Determine the (x, y) coordinate at the center of the cell enclosing the given text.  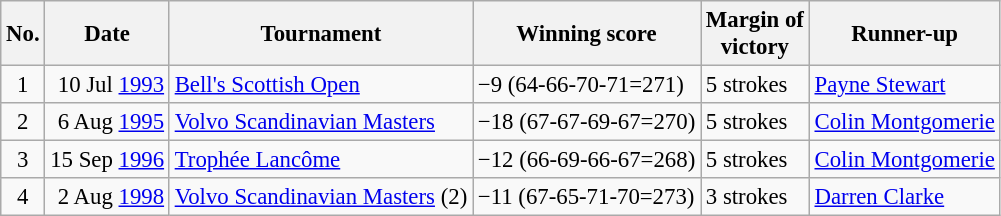
Bell's Scottish Open (320, 85)
4 (23, 197)
Payne Stewart (904, 85)
Tournament (320, 34)
10 Jul 1993 (107, 85)
−12 (66-69-66-67=268) (587, 160)
Winning score (587, 34)
−11 (67-65-71-70=273) (587, 197)
Trophée Lancôme (320, 160)
2 Aug 1998 (107, 197)
3 (23, 160)
3 strokes (756, 197)
Darren Clarke (904, 197)
6 Aug 1995 (107, 122)
−9 (64-66-70-71=271) (587, 85)
15 Sep 1996 (107, 160)
Volvo Scandinavian Masters (2) (320, 197)
1 (23, 85)
No. (23, 34)
Margin ofvictory (756, 34)
2 (23, 122)
Runner-up (904, 34)
Volvo Scandinavian Masters (320, 122)
Date (107, 34)
−18 (67-67-69-67=270) (587, 122)
